Locate the cell with the specified text and output its (X, Y) center coordinate. 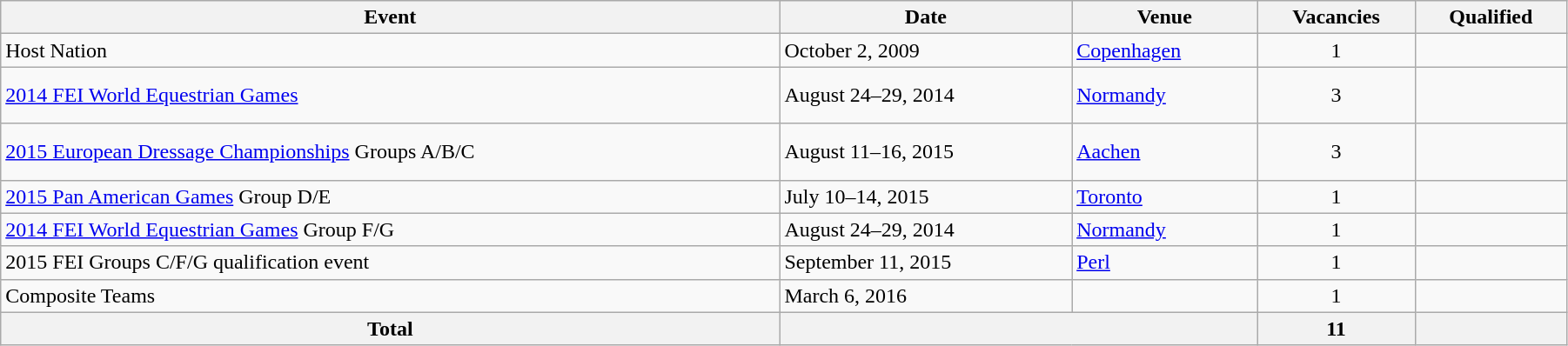
Aachen (1164, 151)
Composite Teams (390, 296)
Event (390, 17)
2014 FEI World Equestrian Games Group F/G (390, 230)
2014 FEI World Equestrian Games (390, 96)
Host Nation (390, 50)
11 (1337, 329)
2015 European Dressage Championships Groups A/B/C (390, 151)
March 6, 2016 (926, 296)
August 11–16, 2015 (926, 151)
September 11, 2015 (926, 263)
Copenhagen (1164, 50)
October 2, 2009 (926, 50)
2015 FEI Groups C/F/G qualification event (390, 263)
Perl (1164, 263)
Toronto (1164, 196)
Date (926, 17)
Venue (1164, 17)
2015 Pan American Games Group D/E (390, 196)
Vacancies (1337, 17)
Qualified (1491, 17)
July 10–14, 2015 (926, 196)
Total (390, 329)
